Locate the cell with the specified text and output its [X, Y] center coordinate. 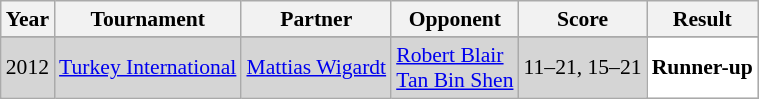
Tournament [148, 19]
Result [702, 19]
Runner-up [702, 68]
Score [583, 19]
11–21, 15–21 [583, 68]
Year [28, 19]
Robert Blair Tan Bin Shen [454, 68]
Partner [316, 19]
Mattias Wigardt [316, 68]
2012 [28, 68]
Turkey International [148, 68]
Opponent [454, 19]
